Return the [x, y] coordinate for the center point of the cell that contains the specified text.  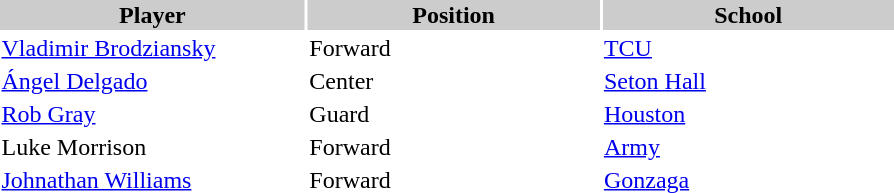
Luke Morrison [152, 147]
Position [454, 15]
Vladimir Brodziansky [152, 48]
Ángel Delgado [152, 81]
TCU [748, 48]
Center [454, 81]
Houston [748, 114]
Guard [454, 114]
Player [152, 15]
Rob Gray [152, 114]
School [748, 15]
Seton Hall [748, 81]
Army [748, 147]
